Capture the cell that displays the provided text and extract its (X, Y) central coordinate. 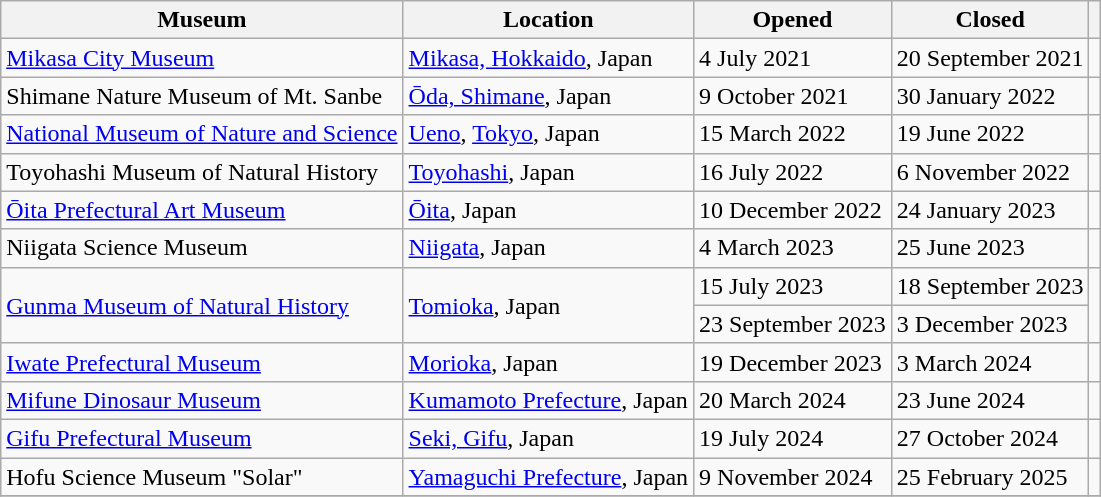
19 December 2023 (793, 362)
Toyohashi, Japan (548, 172)
3 December 2023 (990, 324)
23 June 2024 (990, 400)
Closed (990, 20)
Museum (202, 20)
Hofu Science Museum "Solar" (202, 477)
30 January 2022 (990, 96)
Gunma Museum of Natural History (202, 305)
Mikasa City Museum (202, 58)
15 July 2023 (793, 286)
4 March 2023 (793, 248)
Mifune Dinosaur Museum (202, 400)
Toyohashi Museum of Natural History (202, 172)
Opened (793, 20)
Iwate Prefectural Museum (202, 362)
25 June 2023 (990, 248)
25 February 2025 (990, 477)
Ueno, Tokyo, Japan (548, 134)
Shimane Nature Museum of Mt. Sanbe (202, 96)
3 March 2024 (990, 362)
19 July 2024 (793, 438)
Kumamoto Prefecture, Japan (548, 400)
24 January 2023 (990, 210)
Niigata, Japan (548, 248)
Yamaguchi Prefecture, Japan (548, 477)
Seki, Gifu, Japan (548, 438)
Location (548, 20)
20 March 2024 (793, 400)
Mikasa, Hokkaido, Japan (548, 58)
Ōda, Shimane, Japan (548, 96)
9 October 2021 (793, 96)
6 November 2022 (990, 172)
19 June 2022 (990, 134)
Morioka, Japan (548, 362)
10 December 2022 (793, 210)
Niigata Science Museum (202, 248)
20 September 2021 (990, 58)
Ōita Prefectural Art Museum (202, 210)
18 September 2023 (990, 286)
16 July 2022 (793, 172)
National Museum of Nature and Science (202, 134)
23 September 2023 (793, 324)
15 March 2022 (793, 134)
Tomioka, Japan (548, 305)
27 October 2024 (990, 438)
Ōita, Japan (548, 210)
Gifu Prefectural Museum (202, 438)
9 November 2024 (793, 477)
4 July 2021 (793, 58)
